Scan for the cell matching the given text and deliver its (x, y) coordinate at center. 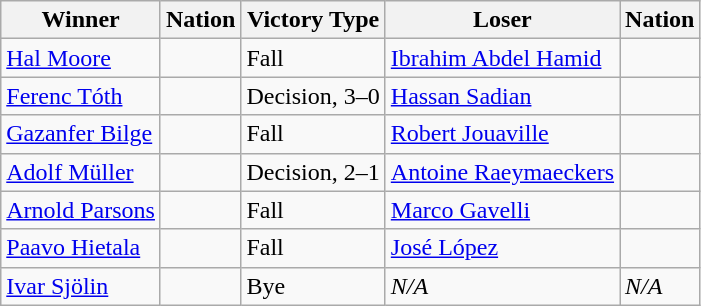
Gazanfer Bilge (81, 134)
Ferenc Tóth (81, 96)
Decision, 3–0 (313, 96)
José López (502, 248)
Ivar Sjölin (81, 286)
Hal Moore (81, 58)
Arnold Parsons (81, 210)
Winner (81, 20)
Decision, 2–1 (313, 172)
Ibrahim Abdel Hamid (502, 58)
Marco Gavelli (502, 210)
Hassan Sadian (502, 96)
Victory Type (313, 20)
Robert Jouaville (502, 134)
Paavo Hietala (81, 248)
Loser (502, 20)
Adolf Müller (81, 172)
Bye (313, 286)
Antoine Raeymaeckers (502, 172)
